Extract the [x, y] coordinate from the center of the cell holding the provided text.  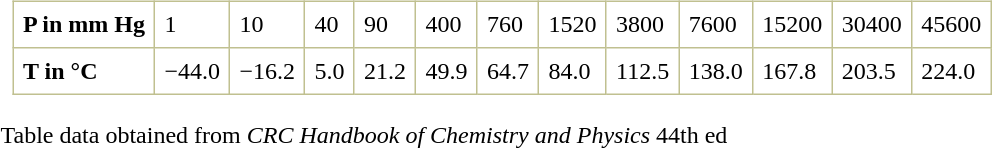
224.0 [951, 71]
1 [192, 24]
40 [330, 24]
90 [385, 24]
64.7 [508, 71]
1520 [573, 24]
3800 [642, 24]
167.8 [792, 71]
84.0 [573, 71]
21.2 [385, 71]
P in mm Hg [84, 24]
112.5 [642, 71]
203.5 [872, 71]
7600 [716, 24]
10 [268, 24]
45600 [951, 24]
5.0 [330, 71]
15200 [792, 24]
760 [508, 24]
49.9 [447, 71]
138.0 [716, 71]
T in °C [84, 71]
−16.2 [268, 71]
30400 [872, 24]
400 [447, 24]
−44.0 [192, 71]
